For the text-containing cell, return its midpoint in [x, y] coordinate format. 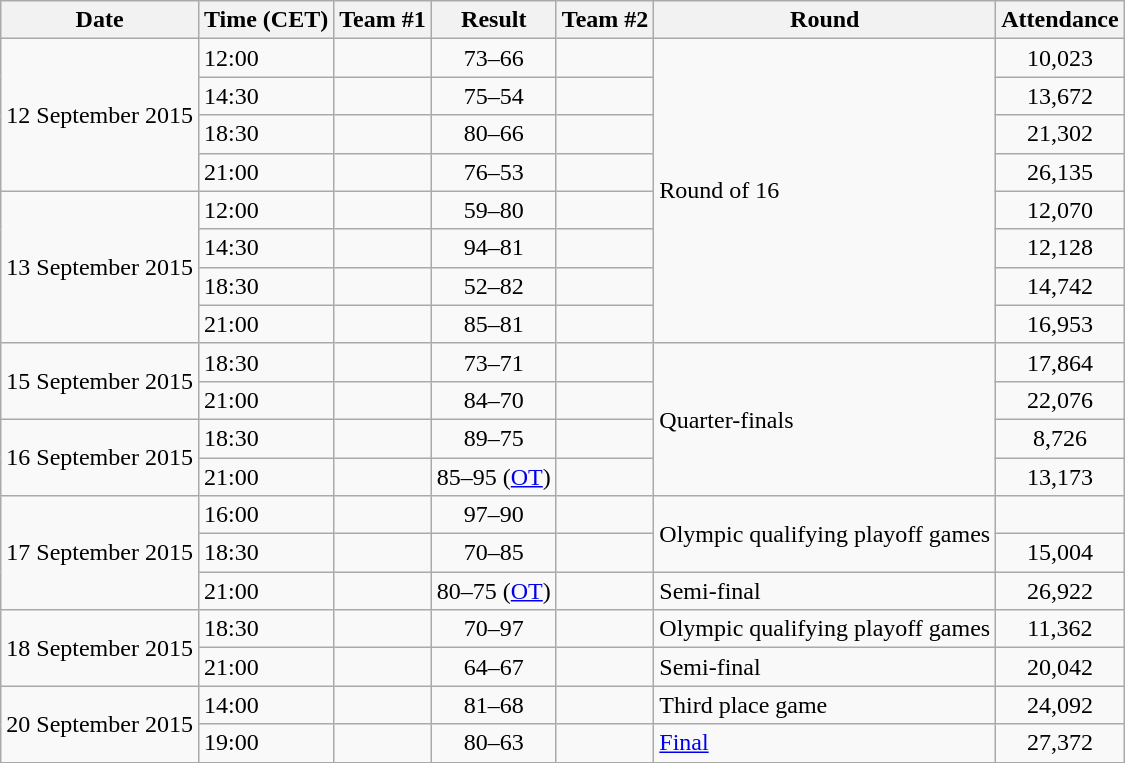
19:00 [266, 743]
20 September 2015 [100, 724]
16,953 [1060, 324]
Round [825, 20]
84–70 [494, 400]
Date [100, 20]
13,173 [1060, 477]
20,042 [1060, 667]
12,128 [1060, 248]
64–67 [494, 667]
18 September 2015 [100, 648]
94–81 [494, 248]
21,302 [1060, 134]
14:00 [266, 705]
Final [825, 743]
13 September 2015 [100, 267]
80–63 [494, 743]
89–75 [494, 438]
Third place game [825, 705]
14,742 [1060, 286]
75–54 [494, 96]
12,070 [1060, 210]
70–97 [494, 629]
8,726 [1060, 438]
Quarter-finals [825, 419]
97–90 [494, 515]
16 September 2015 [100, 457]
11,362 [1060, 629]
15,004 [1060, 553]
27,372 [1060, 743]
26,922 [1060, 591]
16:00 [266, 515]
24,092 [1060, 705]
Attendance [1060, 20]
17 September 2015 [100, 553]
Time (CET) [266, 20]
10,023 [1060, 58]
73–71 [494, 362]
85–95 (OT) [494, 477]
76–53 [494, 172]
80–66 [494, 134]
73–66 [494, 58]
26,135 [1060, 172]
13,672 [1060, 96]
15 September 2015 [100, 381]
12 September 2015 [100, 115]
85–81 [494, 324]
80–75 (OT) [494, 591]
52–82 [494, 286]
81–68 [494, 705]
22,076 [1060, 400]
70–85 [494, 553]
59–80 [494, 210]
Round of 16 [825, 191]
Result [494, 20]
Team #1 [383, 20]
Team #2 [605, 20]
17,864 [1060, 362]
